Return [X, Y] of the center of cell containing provided text 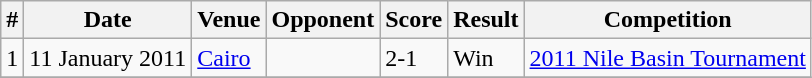
# [12, 20]
Competition [668, 20]
Date [108, 20]
11 January 2011 [108, 58]
2011 Nile Basin Tournament [668, 58]
Opponent [323, 20]
1 [12, 58]
Venue [229, 20]
2-1 [414, 58]
Score [414, 20]
Win [486, 58]
Cairo [229, 58]
Result [486, 20]
